Capture the cell that displays the provided text and extract its [X, Y] central coordinate. 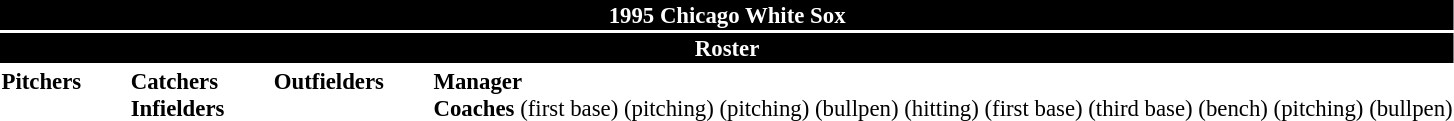
1995 Chicago White Sox [727, 15]
Roster [727, 48]
